Output the [x, y] coordinate of the center of the cell containing the given text.  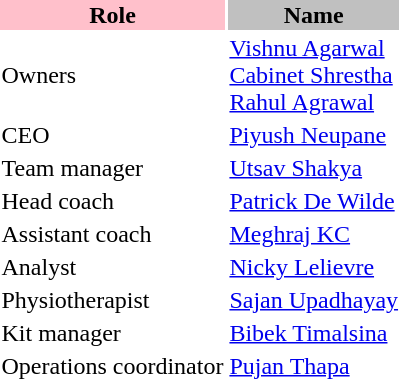
Assistant coach [112, 234]
CEO [112, 135]
Team manager [112, 168]
Kit manager [112, 333]
Physiotherapist [112, 300]
Analyst [112, 267]
Owners [112, 75]
Head coach [112, 201]
Role [112, 15]
